Locate the cell with the specified text and output its [x, y] center coordinate. 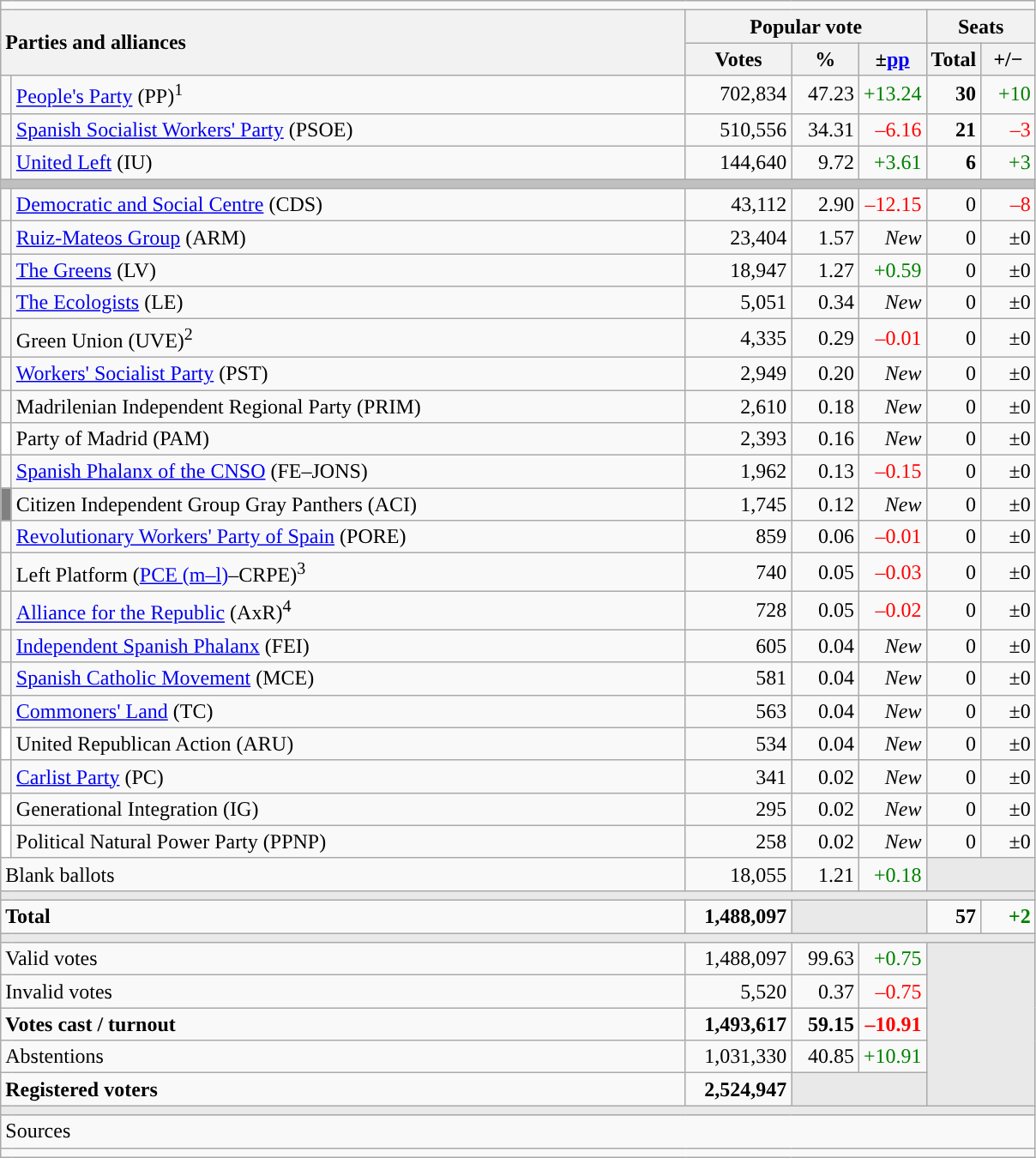
Votes [738, 59]
Registered voters [343, 1089]
341 [738, 776]
23,404 [738, 238]
1,493,617 [738, 1024]
605 [738, 646]
2.90 [825, 205]
57 [954, 917]
Spanish Socialist Workers' Party (PSOE) [348, 130]
Commoners' Land (TC) [348, 711]
Workers' Socialist Party (PST) [348, 373]
Revolutionary Workers' Party of Spain (PORE) [348, 537]
+10.91 [892, 1057]
21 [954, 130]
Madrilenian Independent Regional Party (PRIM) [348, 407]
1.57 [825, 238]
740 [738, 573]
563 [738, 711]
18,055 [738, 874]
2,610 [738, 407]
Independent Spanish Phalanx (FEI) [348, 646]
+10 [1009, 94]
258 [738, 841]
47.23 [825, 94]
Citizen Independent Group Gray Panthers (ACI) [348, 504]
Left Platform (PCE (m–l)–CRPE)3 [348, 573]
0.16 [825, 439]
–0.75 [892, 992]
0.29 [825, 338]
–3 [1009, 130]
–12.15 [892, 205]
+2 [1009, 917]
United Republican Action (ARU) [348, 744]
99.63 [825, 959]
859 [738, 537]
534 [738, 744]
0.34 [825, 303]
Carlist Party (PC) [348, 776]
People's Party (PP)1 [348, 94]
6 [954, 163]
4,335 [738, 338]
30 [954, 94]
1,745 [738, 504]
59.15 [825, 1024]
2,524,947 [738, 1089]
Generational Integration (IG) [348, 809]
–0.02 [892, 611]
+13.24 [892, 94]
1.21 [825, 874]
9.72 [825, 163]
144,640 [738, 163]
–0.15 [892, 472]
Party of Madrid (PAM) [348, 439]
–8 [1009, 205]
5,051 [738, 303]
1,031,330 [738, 1057]
0.13 [825, 472]
18,947 [738, 270]
2,393 [738, 439]
+/− [1009, 59]
Alliance for the Republic (AxR)4 [348, 611]
0.37 [825, 992]
295 [738, 809]
Democratic and Social Centre (CDS) [348, 205]
0.12 [825, 504]
702,834 [738, 94]
+3 [1009, 163]
+3.61 [892, 163]
Sources [518, 1131]
% [825, 59]
510,556 [738, 130]
34.31 [825, 130]
The Greens (LV) [348, 270]
Invalid votes [343, 992]
Political Natural Power Party (PPNP) [348, 841]
+0.18 [892, 874]
Valid votes [343, 959]
Green Union (UVE)2 [348, 338]
0.06 [825, 537]
Seats [981, 27]
581 [738, 679]
Abstentions [343, 1057]
±pp [892, 59]
Ruiz-Mateos Group (ARM) [348, 238]
+0.75 [892, 959]
Blank ballots [343, 874]
0.20 [825, 373]
–6.16 [892, 130]
Votes cast / turnout [343, 1024]
40.85 [825, 1057]
0.18 [825, 407]
1,962 [738, 472]
+0.59 [892, 270]
Spanish Catholic Movement (MCE) [348, 679]
43,112 [738, 205]
Parties and alliances [343, 43]
The Ecologists (LE) [348, 303]
–10.91 [892, 1024]
United Left (IU) [348, 163]
728 [738, 611]
1.27 [825, 270]
Popular vote [806, 27]
2,949 [738, 373]
Spanish Phalanx of the CNSO (FE–JONS) [348, 472]
–0.03 [892, 573]
5,520 [738, 992]
